Determine the [X, Y] coordinate at the center of the cell enclosing the given text.  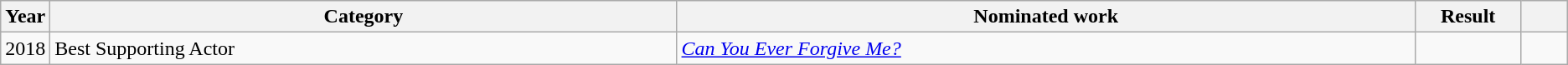
Nominated work [1045, 17]
Year [25, 17]
Category [364, 17]
Result [1467, 17]
Best Supporting Actor [364, 48]
2018 [25, 48]
Can You Ever Forgive Me? [1045, 48]
